Identify which cell holds the provided text, then report its (X, Y) central coordinate. 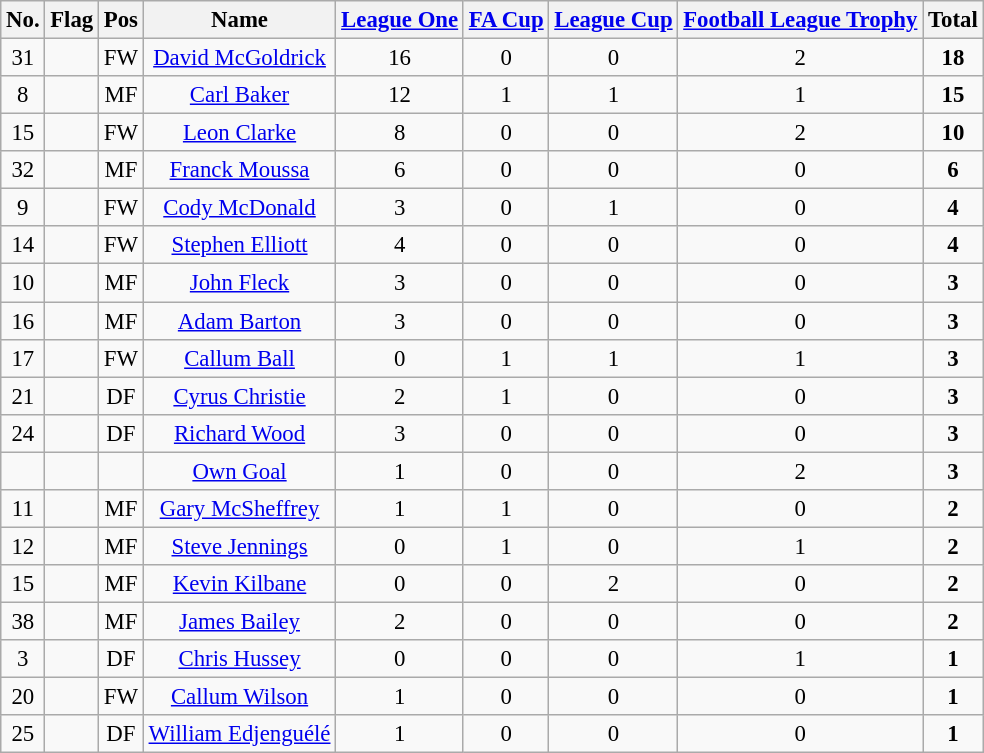
Kevin Kilbane (240, 584)
Name (240, 20)
John Fleck (240, 283)
Gary McSheffrey (240, 509)
Chris Hussey (240, 659)
Adam Barton (240, 321)
No. (23, 20)
League Cup (614, 20)
18 (953, 58)
Cyrus Christie (240, 396)
14 (23, 245)
32 (23, 170)
Own Goal (240, 471)
9 (23, 208)
Total (953, 20)
17 (23, 358)
31 (23, 58)
21 (23, 396)
Leon Clarke (240, 133)
Carl Baker (240, 95)
25 (23, 734)
Pos (122, 20)
Callum Ball (240, 358)
James Bailey (240, 621)
Stephen Elliott (240, 245)
38 (23, 621)
David McGoldrick (240, 58)
Steve Jennings (240, 546)
Football League Trophy (800, 20)
William Edjenguélé (240, 734)
Franck Moussa (240, 170)
11 (23, 509)
24 (23, 433)
Flag (72, 20)
20 (23, 697)
Richard Wood (240, 433)
League One (400, 20)
Callum Wilson (240, 697)
Cody McDonald (240, 208)
FA Cup (506, 20)
